Output the [x, y] coordinate of the center of the cell containing the given text.  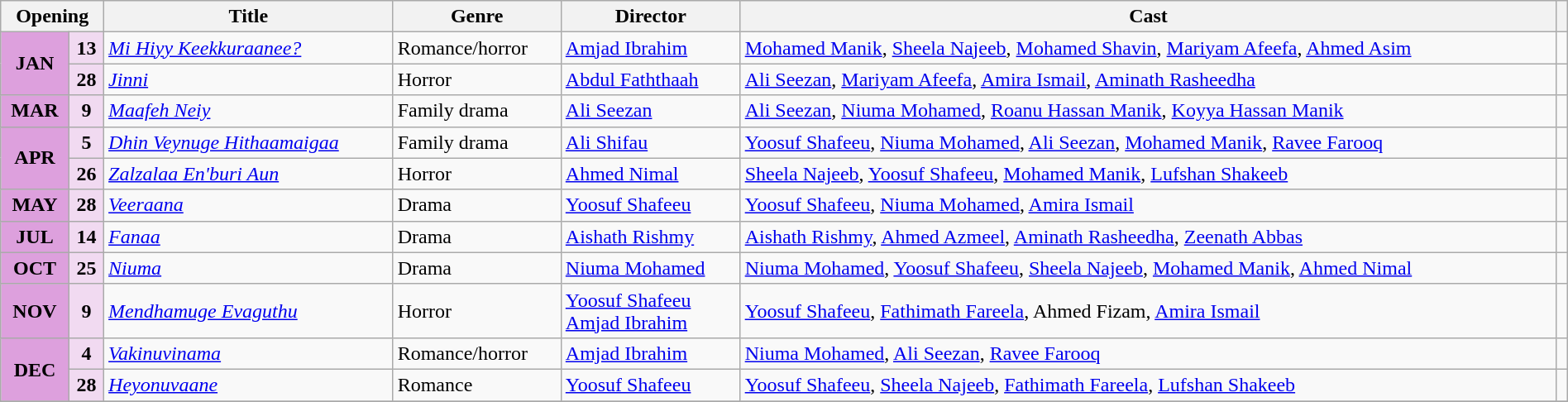
Niuma Mohamed, Yoosuf Shafeeu, Sheela Najeeb, Mohamed Manik, Ahmed Nimal [1148, 268]
MAR [35, 111]
OCT [35, 268]
Mohamed Manik, Sheela Najeeb, Mohamed Shavin, Mariyam Afeefa, Ahmed Asim [1148, 48]
Aishath Rishmy, Ahmed Azmeel, Aminath Rasheedha, Zeenath Abbas [1148, 237]
JAN [35, 64]
Yoosuf Shafeeu, Sheela Najeeb, Fathimath Fareela, Lufshan Shakeeb [1148, 385]
Ali Seezan, Mariyam Afeefa, Amira Ismail, Aminath Rasheedha [1148, 79]
Title [249, 17]
Veeraana [249, 205]
Jinni [249, 79]
13 [86, 48]
Yoosuf Shafeeu, Fathimath Fareela, Ahmed Fizam, Amira Ismail [1148, 311]
Opening [53, 17]
Heyonuvaane [249, 385]
26 [86, 174]
Ahmed Nimal [650, 174]
Ali Seezan [650, 111]
APR [35, 158]
Zalzalaa En'buri Aun [249, 174]
Mi Hiyy Keekkuraanee? [249, 48]
Niuma Mohamed, Ali Seezan, Ravee Farooq [1148, 353]
Maafeh Neiy [249, 111]
MAY [35, 205]
DEC [35, 369]
Romance [476, 385]
Yoosuf Shafeeu, Niuma Mohamed, Amira Ismail [1148, 205]
14 [86, 237]
25 [86, 268]
Ali Shifau [650, 142]
Abdul Faththaah [650, 79]
Niuma Mohamed [650, 268]
Ali Seezan, Niuma Mohamed, Roanu Hassan Manik, Koyya Hassan Manik [1148, 111]
Aishath Rishmy [650, 237]
Genre [476, 17]
Sheela Najeeb, Yoosuf Shafeeu, Mohamed Manik, Lufshan Shakeeb [1148, 174]
Vakinuvinama [249, 353]
Director [650, 17]
Dhin Veynuge Hithaamaigaa [249, 142]
Fanaa [249, 237]
4 [86, 353]
Yoosuf ShafeeuAmjad Ibrahim [650, 311]
NOV [35, 311]
Yoosuf Shafeeu, Niuma Mohamed, Ali Seezan, Mohamed Manik, Ravee Farooq [1148, 142]
5 [86, 142]
JUL [35, 237]
Cast [1148, 17]
Mendhamuge Evaguthu [249, 311]
Niuma [249, 268]
